Capture the cell that displays the provided text and extract its (x, y) central coordinate. 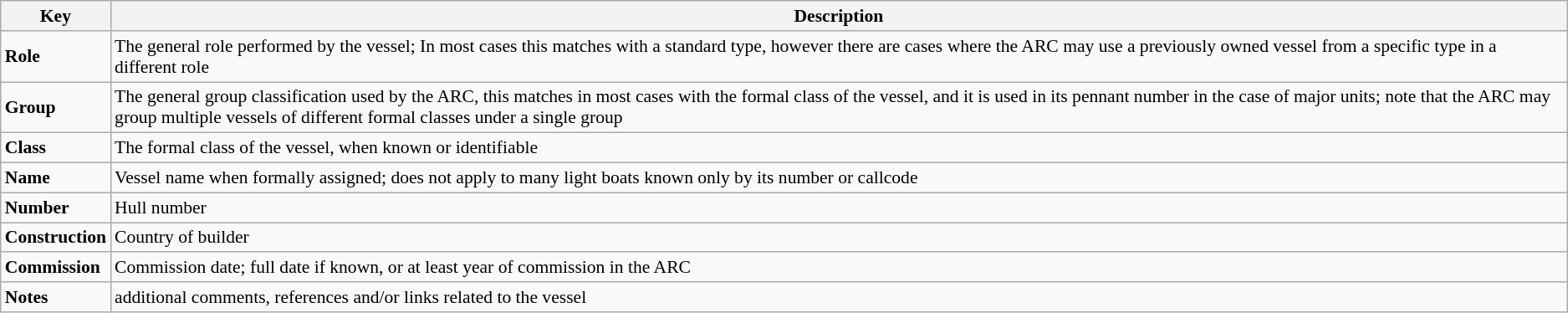
Hull number (839, 208)
Description (839, 16)
Class (55, 148)
Number (55, 208)
Construction (55, 238)
additional comments, references and/or links related to the vessel (839, 297)
Commission (55, 268)
Role (55, 57)
Group (55, 107)
Commission date; full date if known, or at least year of commission in the ARC (839, 268)
Notes (55, 297)
Key (55, 16)
The formal class of the vessel, when known or identifiable (839, 148)
Name (55, 178)
Vessel name when formally assigned; does not apply to many light boats known only by its number or callcode (839, 178)
Country of builder (839, 238)
